Detect which cell encompasses the target text, then output its (x, y) center coordinate. 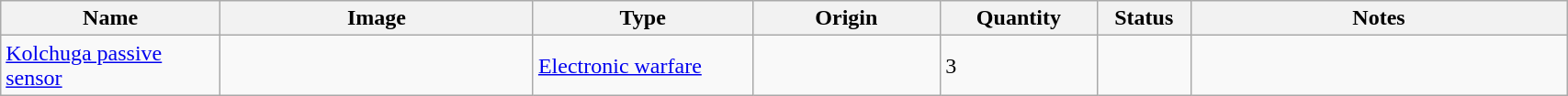
Quantity (1019, 18)
Name (110, 18)
Image (377, 18)
Electronic warfare (643, 66)
Kolchuga passive sensor (110, 66)
Type (643, 18)
Notes (1378, 18)
Origin (847, 18)
Status (1144, 18)
3 (1019, 66)
